Capture the cell that displays the provided text and extract its [x, y] central coordinate. 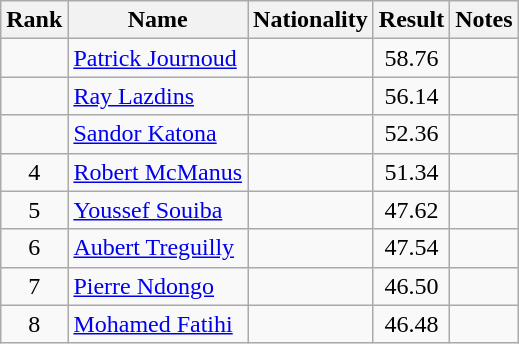
8 [34, 324]
Ray Lazdins [158, 96]
51.34 [411, 172]
Name [158, 20]
47.62 [411, 210]
Youssef Souiba [158, 210]
Rank [34, 20]
Nationality [311, 20]
46.48 [411, 324]
5 [34, 210]
56.14 [411, 96]
47.54 [411, 248]
46.50 [411, 286]
4 [34, 172]
7 [34, 286]
Mohamed Fatihi [158, 324]
6 [34, 248]
Notes [484, 20]
Robert McManus [158, 172]
Aubert Treguilly [158, 248]
Patrick Journoud [158, 58]
58.76 [411, 58]
Sandor Katona [158, 134]
Pierre Ndongo [158, 286]
52.36 [411, 134]
Result [411, 20]
